Return the (x, y) coordinate for the center point of the cell that contains the specified text.  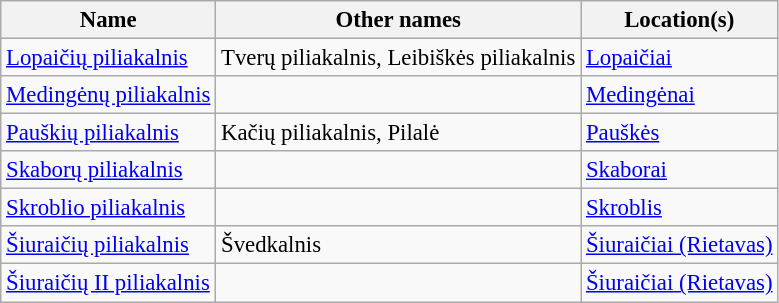
Pauškių piliakalnis (108, 133)
Medingėnai (680, 95)
Šiuraičių II piliakalnis (108, 283)
Other names (398, 20)
Švedkalnis (398, 245)
Location(s) (680, 20)
Medingėnų piliakalnis (108, 95)
Tverų piliakalnis, Leibiškės piliakalnis (398, 58)
Skaborų piliakalnis (108, 170)
Lopaičiai (680, 58)
Skroblio piliakalnis (108, 208)
Skaborai (680, 170)
Šiuraičių piliakalnis (108, 245)
Skroblis (680, 208)
Pauškės (680, 133)
Lopaičių piliakalnis (108, 58)
Kačių piliakalnis, Pilalė (398, 133)
Name (108, 20)
